Provide the [X, Y] coordinate of the cell's center where the given text is located.  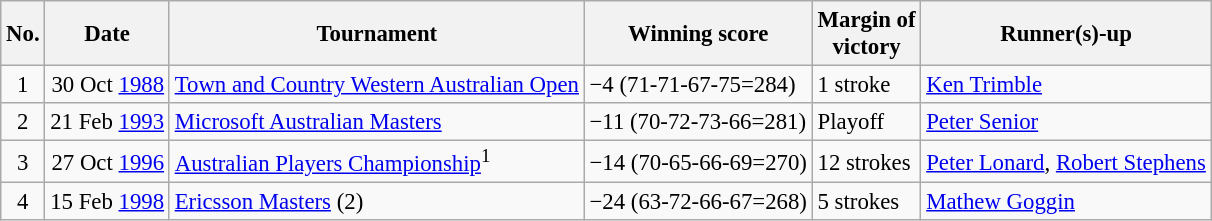
Peter Senior [1066, 122]
5 strokes [866, 202]
15 Feb 1998 [107, 202]
Ken Trimble [1066, 85]
Microsoft Australian Masters [376, 122]
Mathew Goggin [1066, 202]
Ericsson Masters (2) [376, 202]
Runner(s)-up [1066, 34]
Winning score [698, 34]
27 Oct 1996 [107, 162]
−11 (70-72-73-66=281) [698, 122]
1 [23, 85]
Margin ofvictory [866, 34]
2 [23, 122]
−4 (71-71-67-75=284) [698, 85]
1 stroke [866, 85]
Town and Country Western Australian Open [376, 85]
Playoff [866, 122]
Tournament [376, 34]
12 strokes [866, 162]
3 [23, 162]
Peter Lonard, Robert Stephens [1066, 162]
4 [23, 202]
30 Oct 1988 [107, 85]
−14 (70-65-66-69=270) [698, 162]
Date [107, 34]
−24 (63-72-66-67=268) [698, 202]
No. [23, 34]
21 Feb 1993 [107, 122]
Australian Players Championship1 [376, 162]
